Find where the given text appears and provide that cell's center as (X, Y) coordinate. 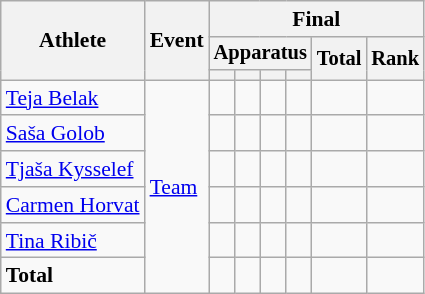
Carmen Horvat (73, 205)
Rank (395, 58)
Athlete (73, 40)
Event (177, 40)
Teja Belak (73, 98)
Saša Golob (73, 134)
Apparatus (260, 54)
Tjaša Kysselef (73, 169)
Team (177, 187)
Tina Ribič (73, 241)
Final (316, 19)
